For the text-containing cell, return its midpoint in (X, Y) coordinate format. 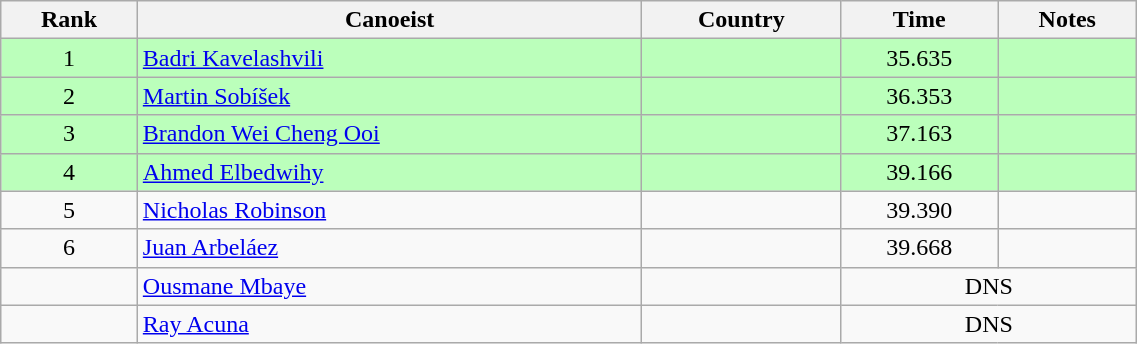
Ahmed Elbedwihy (390, 172)
39.166 (920, 172)
4 (70, 172)
37.163 (920, 134)
Notes (1068, 20)
Canoeist (390, 20)
5 (70, 210)
Martin Sobíšek (390, 96)
36.353 (920, 96)
2 (70, 96)
39.390 (920, 210)
Rank (70, 20)
Time (920, 20)
Brandon Wei Cheng Ooi (390, 134)
1 (70, 58)
39.668 (920, 248)
Ray Acuna (390, 324)
Country (742, 20)
35.635 (920, 58)
Nicholas Robinson (390, 210)
Badri Kavelashvili (390, 58)
Ousmane Mbaye (390, 286)
Juan Arbeláez (390, 248)
3 (70, 134)
6 (70, 248)
